Locate the cell with the specified text and output its [x, y] center coordinate. 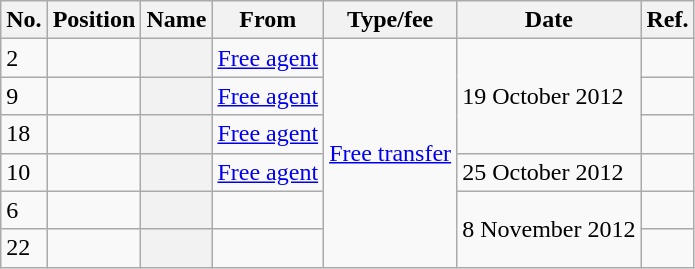
From [268, 20]
18 [24, 134]
25 October 2012 [549, 172]
9 [24, 96]
Name [176, 20]
22 [24, 248]
Ref. [668, 20]
10 [24, 172]
8 November 2012 [549, 229]
19 October 2012 [549, 96]
No. [24, 20]
Type/fee [390, 20]
6 [24, 210]
2 [24, 58]
Position [94, 20]
Date [549, 20]
Free transfer [390, 153]
